Scan for the cell matching the given text and deliver its (X, Y) coordinate at center. 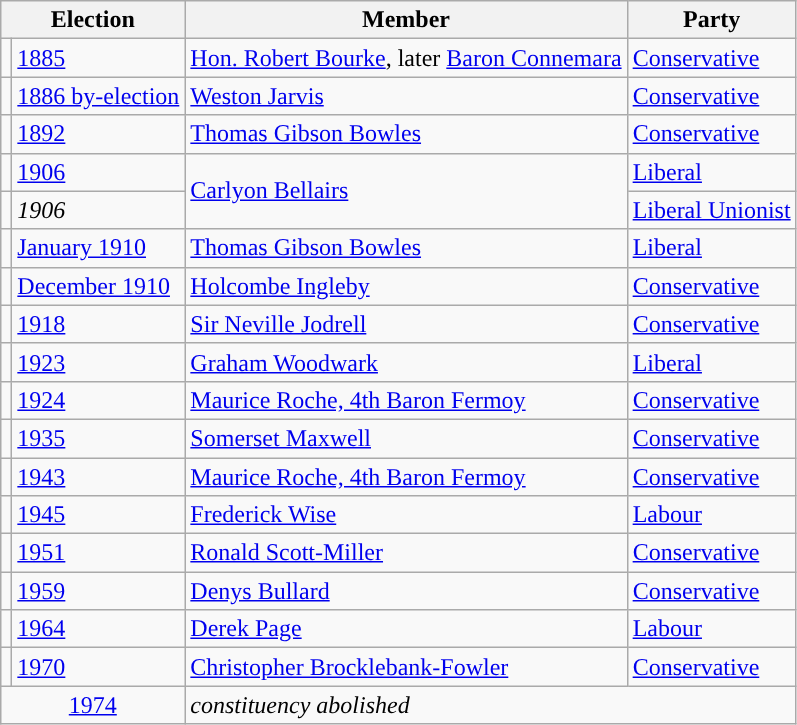
1918 (98, 324)
Hon. Robert Bourke, later Baron Connemara (406, 58)
Liberal Unionist (712, 210)
December 1910 (98, 286)
Denys Bullard (406, 591)
1970 (98, 667)
1943 (98, 477)
Somerset Maxwell (406, 438)
Graham Woodwark (406, 362)
Election (93, 20)
Holcombe Ingleby (406, 286)
January 1910 (98, 248)
Sir Neville Jodrell (406, 324)
1959 (98, 591)
constituency abolished (490, 705)
Derek Page (406, 629)
1924 (98, 400)
Carlyon Bellairs (406, 191)
Frederick Wise (406, 515)
1964 (98, 629)
Party (712, 20)
1935 (98, 438)
Ronald Scott-Miller (406, 553)
1923 (98, 362)
1951 (98, 553)
1886 by-election (98, 96)
1945 (98, 515)
Weston Jarvis (406, 96)
Christopher Brocklebank-Fowler (406, 667)
1892 (98, 134)
Member (406, 20)
1974 (93, 705)
1885 (98, 58)
